Capture the cell that displays the provided text and extract its (x, y) central coordinate. 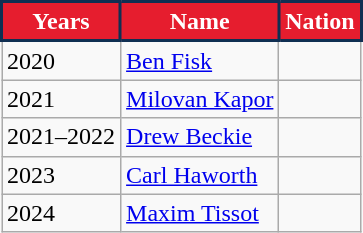
Ben Fisk (200, 60)
2020 (62, 60)
Milovan Kapor (200, 99)
Drew Beckie (200, 137)
Name (200, 22)
2023 (62, 175)
2021 (62, 99)
2024 (62, 213)
Maxim Tissot (200, 213)
Carl Haworth (200, 175)
Years (62, 22)
2021–2022 (62, 137)
Nation (320, 22)
